Provide the (x, y) coordinate of the cell's center where the given text is located.  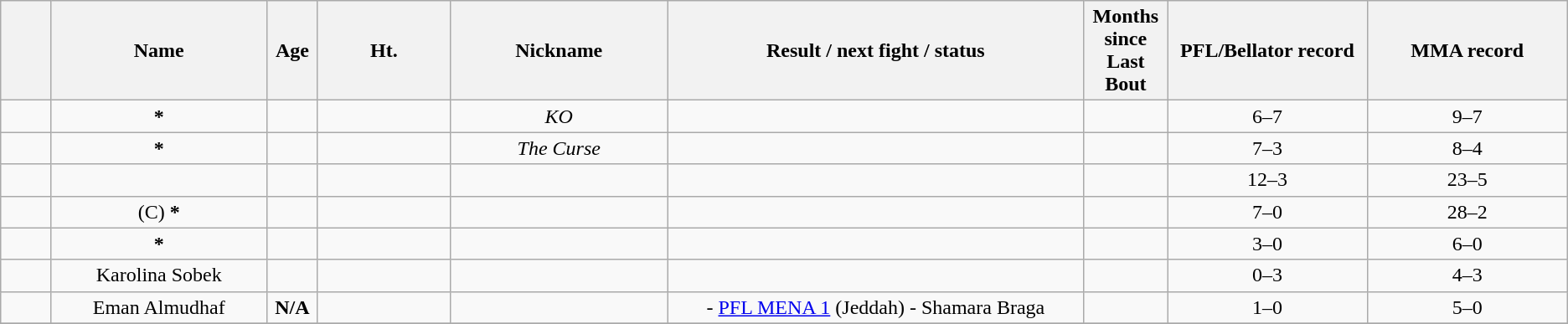
KO (560, 116)
7–3 (1268, 148)
1–0 (1268, 307)
3–0 (1268, 244)
28–2 (1467, 212)
(C) * (159, 212)
4–3 (1467, 275)
5–0 (1467, 307)
Name (159, 50)
Age (292, 50)
23–5 (1467, 180)
8–4 (1467, 148)
0–3 (1268, 275)
6–7 (1268, 116)
MMA record (1467, 50)
Result / next fight / status (876, 50)
PFL/Bellator record (1268, 50)
- PFL MENA 1 (Jeddah) - Shamara Braga (876, 307)
The Curse (560, 148)
12–3 (1268, 180)
Ht. (384, 50)
7–0 (1268, 212)
6–0 (1467, 244)
Months since Last Bout (1126, 50)
Eman Almudhaf (159, 307)
Karolina Sobek (159, 275)
N/A (292, 307)
9–7 (1467, 116)
Nickname (560, 50)
